Pinpoint the cell where the given text exists, returning its [x, y] midpoint coordinate. 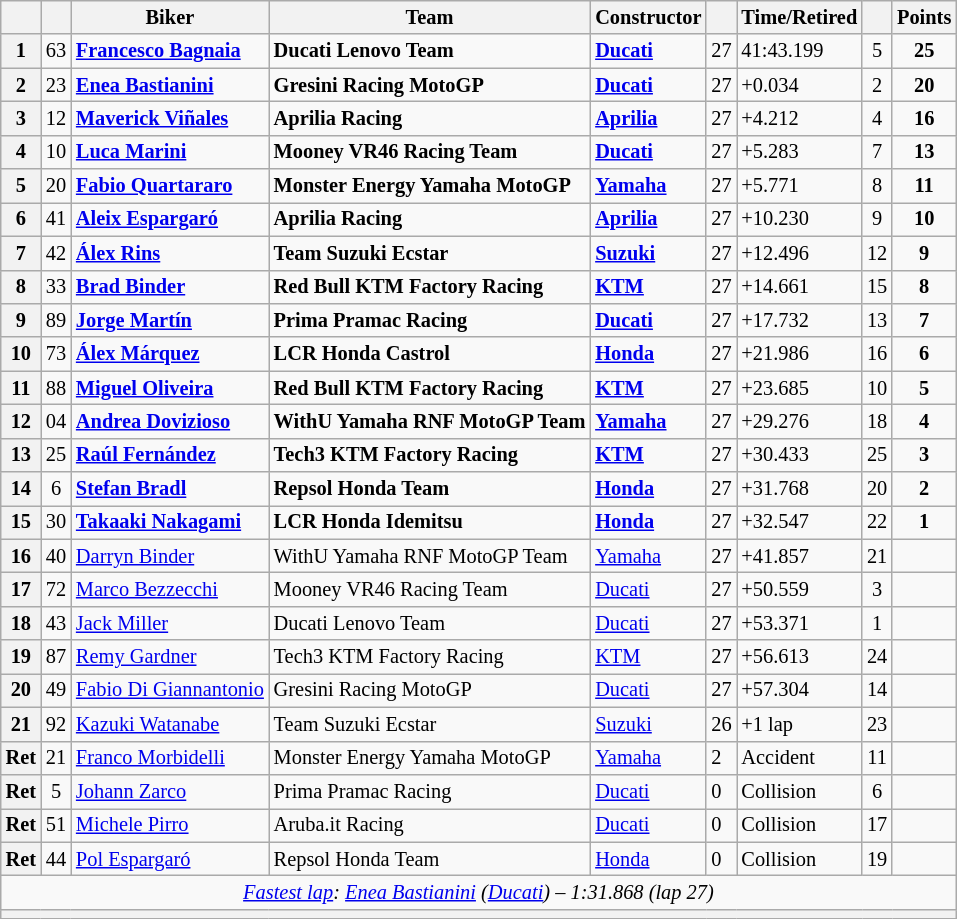
+10.230 [799, 219]
Fabio Di Giannantonio [170, 690]
26 [721, 724]
49 [56, 690]
92 [56, 724]
Michele Pirro [170, 825]
24 [877, 657]
Constructor [648, 17]
Álex Márquez [170, 354]
42 [56, 253]
+1 lap [799, 724]
+30.433 [799, 455]
88 [56, 388]
Takaaki Nakagami [170, 522]
+23.685 [799, 388]
+4.212 [799, 118]
63 [56, 51]
Remy Gardner [170, 657]
LCR Honda Castrol [430, 354]
Marco Bezzecchi [170, 589]
22 [877, 522]
+29.276 [799, 421]
Jorge Martín [170, 320]
+53.371 [799, 623]
87 [56, 657]
73 [56, 354]
51 [56, 825]
Franco Morbidelli [170, 758]
Jack Miller [170, 623]
+32.547 [799, 522]
04 [56, 421]
Biker [170, 17]
40 [56, 556]
Francesco Bagnaia [170, 51]
33 [56, 287]
Fabio Quartararo [170, 186]
Luca Marini [170, 152]
Johann Zarco [170, 791]
Aruba.it Racing [430, 825]
+14.661 [799, 287]
Enea Bastianini [170, 85]
+57.304 [799, 690]
+31.768 [799, 489]
Darryn Binder [170, 556]
Miguel Oliveira [170, 388]
+41.857 [799, 556]
Andrea Dovizioso [170, 421]
+0.034 [799, 85]
+5.771 [799, 186]
Fastest lap: Enea Bastianini (Ducati) – 1:31.868 (lap 27) [478, 892]
+50.559 [799, 589]
+17.732 [799, 320]
Time/Retired [799, 17]
Brad Binder [170, 287]
43 [56, 623]
+12.496 [799, 253]
Kazuki Watanabe [170, 724]
Accident [799, 758]
+5.283 [799, 152]
Team [430, 17]
+21.986 [799, 354]
+56.613 [799, 657]
41 [56, 219]
Points [924, 17]
30 [56, 522]
41:43.199 [799, 51]
Maverick Viñales [170, 118]
89 [56, 320]
Stefan Bradl [170, 489]
Álex Rins [170, 253]
Pol Espargaró [170, 859]
Aleix Espargaró [170, 219]
44 [56, 859]
LCR Honda Idemitsu [430, 522]
72 [56, 589]
Raúl Fernández [170, 455]
